Pinpoint the cell where the given text exists, returning its (X, Y) midpoint coordinate. 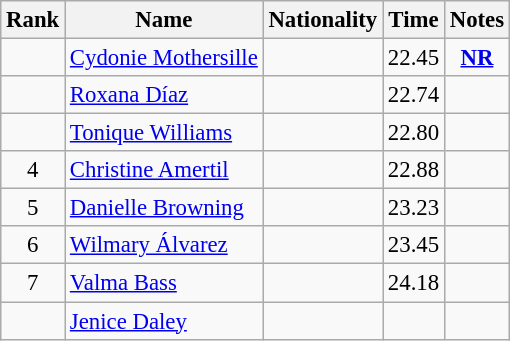
22.88 (414, 170)
Danielle Browning (164, 208)
NR (476, 58)
4 (33, 170)
Valma Bass (164, 283)
7 (33, 283)
Rank (33, 20)
Tonique Williams (164, 133)
Christine Amertil (164, 170)
Name (164, 20)
22.80 (414, 133)
Jenice Daley (164, 321)
23.23 (414, 208)
22.45 (414, 58)
6 (33, 245)
24.18 (414, 283)
22.74 (414, 95)
5 (33, 208)
Time (414, 20)
Cydonie Mothersille (164, 58)
23.45 (414, 245)
Nationality (322, 20)
Roxana Díaz (164, 95)
Notes (476, 20)
Wilmary Álvarez (164, 245)
